Identify which cell holds the provided text, then report its [x, y] central coordinate. 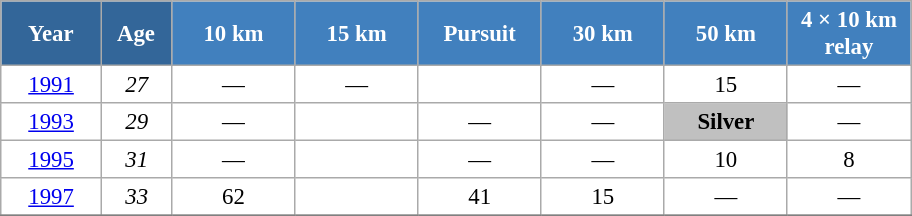
10 km [234, 34]
29 [136, 122]
4 × 10 km relay [848, 34]
1993 [52, 122]
1991 [52, 85]
1995 [52, 160]
1997 [52, 197]
30 km [602, 34]
10 [726, 160]
Age [136, 34]
31 [136, 160]
27 [136, 85]
33 [136, 197]
41 [480, 197]
50 km [726, 34]
Pursuit [480, 34]
Year [52, 34]
62 [234, 197]
15 km [356, 34]
Silver [726, 122]
8 [848, 160]
